For the text-containing cell, return its midpoint in (x, y) coordinate format. 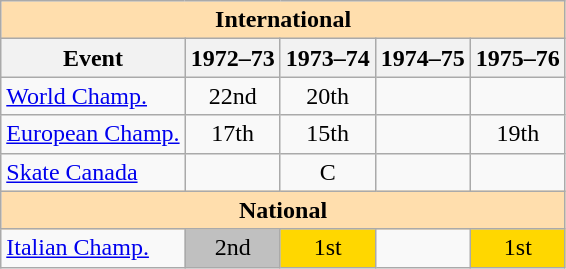
Event (93, 58)
1975–76 (518, 58)
National (284, 210)
1974–75 (422, 58)
International (284, 20)
17th (232, 134)
European Champ. (93, 134)
20th (328, 96)
2nd (232, 248)
World Champ. (93, 96)
Skate Canada (93, 172)
19th (518, 134)
Italian Champ. (93, 248)
1973–74 (328, 58)
15th (328, 134)
C (328, 172)
22nd (232, 96)
1972–73 (232, 58)
